Find where the given text appears and provide that cell's center as [x, y] coordinate. 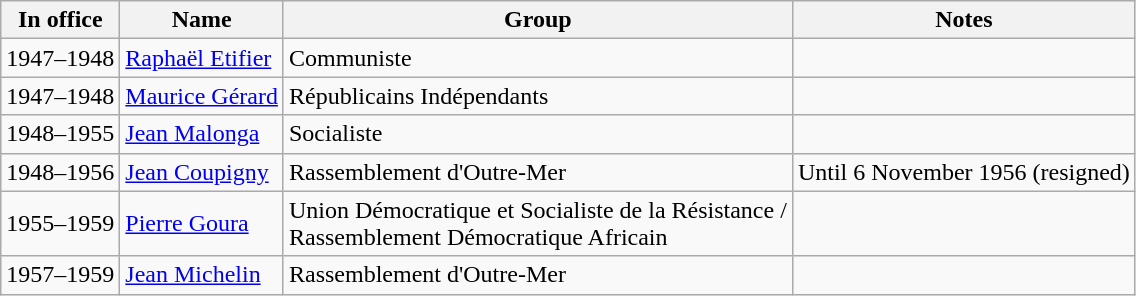
Jean Coupigny [202, 172]
Until 6 November 1956 (resigned) [964, 172]
1948–1956 [60, 172]
Socialiste [538, 134]
Union Démocratique et Socialiste de la Résistance /Rassemblement Démocratique Africain [538, 224]
Name [202, 20]
Group [538, 20]
1955–1959 [60, 224]
Notes [964, 20]
Jean Michelin [202, 275]
In office [60, 20]
Jean Malonga [202, 134]
Maurice Gérard [202, 96]
Raphaël Etifier [202, 58]
Communiste [538, 58]
Pierre Goura [202, 224]
Républicains Indépendants [538, 96]
1948–1955 [60, 134]
1957–1959 [60, 275]
